Return [X, Y] of the center of cell containing provided text 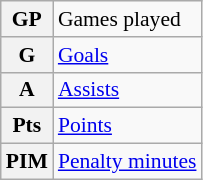
Games played [128, 19]
A [27, 90]
Goals [128, 55]
G [27, 55]
Pts [27, 126]
GP [27, 19]
Points [128, 126]
PIM [27, 162]
Penalty minutes [128, 162]
Assists [128, 90]
